Scan for the cell matching the given text and deliver its (X, Y) coordinate at center. 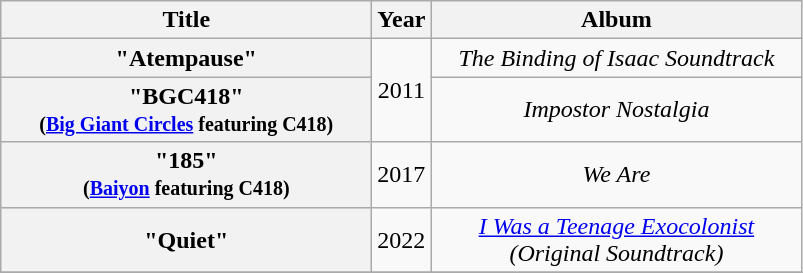
2017 (402, 174)
The Binding of Isaac Soundtrack (616, 58)
2022 (402, 240)
Title (186, 20)
"185"(Baiyon featuring C418) (186, 174)
Album (616, 20)
2011 (402, 90)
"Quiet" (186, 240)
We Are (616, 174)
Year (402, 20)
Impostor Nostalgia (616, 110)
I Was a Teenage Exocolonist (Original Soundtrack) (616, 240)
"BGC418"(Big Giant Circles featuring C418) (186, 110)
"Atempause" (186, 58)
